From the cell containing the given text, extract its center point as [x, y] coordinate. 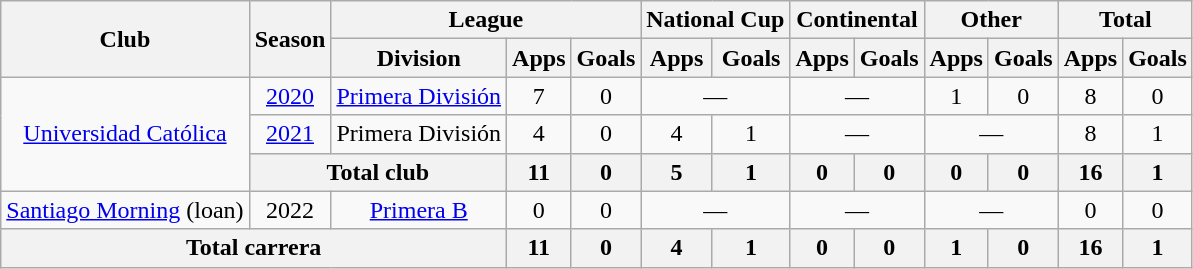
League [486, 20]
2020 [290, 96]
Total club [378, 172]
Total [1125, 20]
Primera B [419, 210]
Universidad Católica [125, 134]
Club [125, 39]
5 [677, 172]
Santiago Morning (loan) [125, 210]
2021 [290, 134]
Season [290, 39]
Division [419, 58]
Total carrera [254, 248]
Continental [857, 20]
2022 [290, 210]
Other [991, 20]
7 [539, 96]
National Cup [716, 20]
